Provide the (x, y) coordinate of the cell's center where the given text is located.  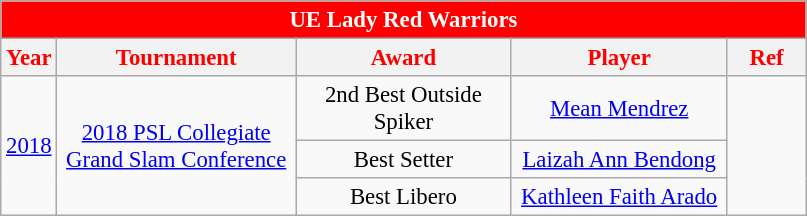
2nd Best Outside Spiker (404, 108)
Ref (766, 58)
Kathleen Faith Arado (619, 197)
2018 PSL Collegiate Grand Slam Conference (176, 146)
Tournament (176, 58)
Laizah Ann Bendong (619, 160)
Award (404, 58)
Player (619, 58)
Best Libero (404, 197)
Best Setter (404, 160)
Mean Mendrez (619, 108)
2018 (29, 146)
UE Lady Red Warriors (404, 20)
Year (29, 58)
